Output the [X, Y] coordinate of the center of the cell containing the given text.  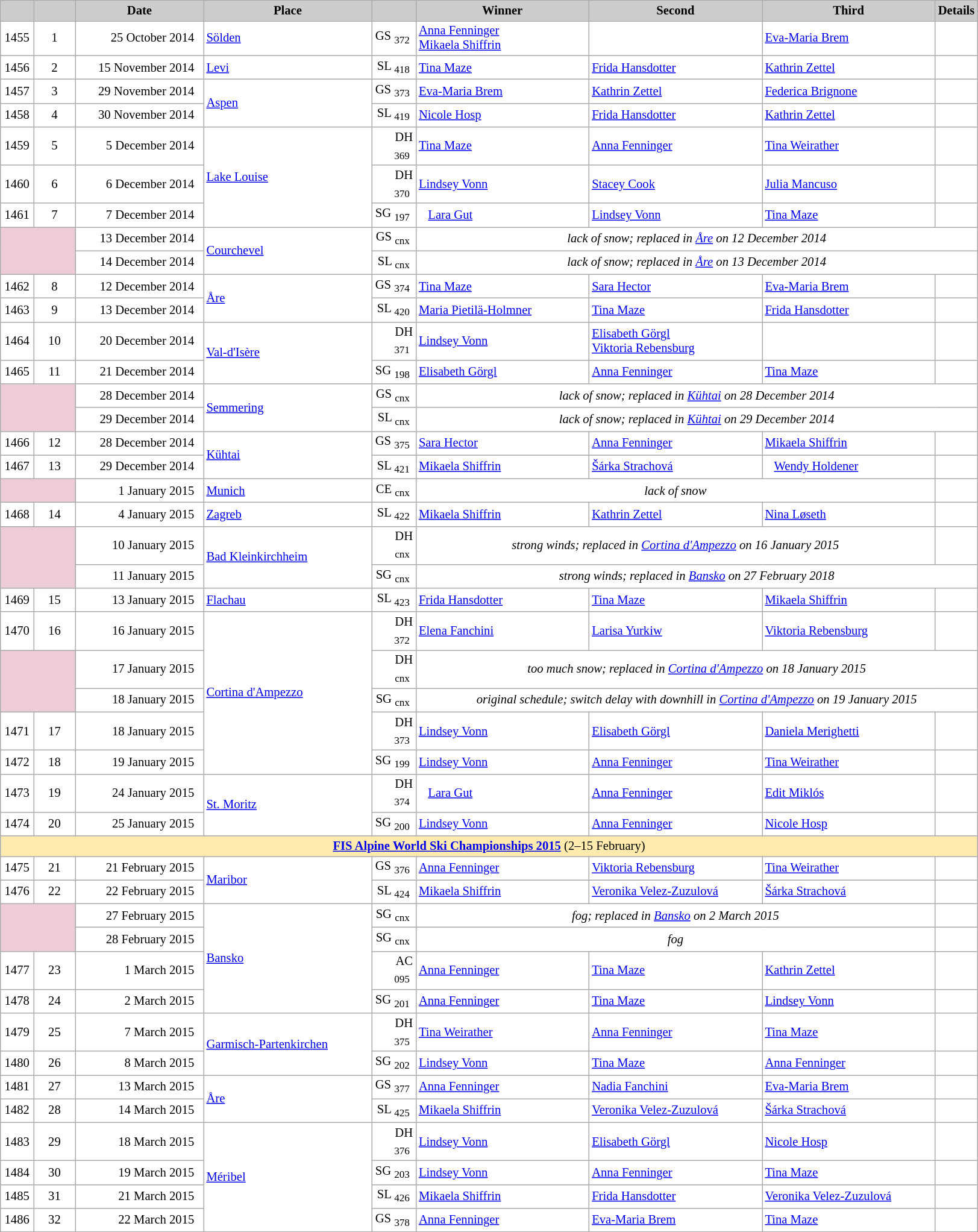
DH 374 [394, 793]
lack of snow; replaced in Kühtai on 29 December 2014 [697, 420]
Zagreb [288, 514]
Aspen [288, 102]
Courchevel [288, 251]
1461 [17, 215]
4 [55, 115]
SG 200 [394, 823]
4 January 2015 [139, 514]
10 [55, 341]
lack of snow; replaced in Åre on 13 December 2014 [697, 263]
SG 201 [394, 1001]
25 January 2015 [139, 823]
1475 [17, 868]
fog; replaced in Bansko on 2 March 2015 [676, 915]
SL 419 [394, 115]
17 [55, 731]
Third [848, 10]
12 December 2014 [139, 286]
DH 370 [394, 184]
1470 [17, 630]
Garmisch-Partenkirchen [288, 1044]
DH 371 [394, 341]
Bansko [288, 958]
8 March 2015 [139, 1063]
SG 202 [394, 1063]
24 [55, 1001]
Levi [288, 68]
21 February 2015 [139, 868]
Elena Fanchini [503, 630]
DH 369 [394, 146]
Lake Louise [288, 177]
1484 [17, 1172]
Maria Pietilä-Holmner [503, 310]
1 January 2015 [139, 491]
7 [55, 215]
CE cnx [394, 491]
GS 372 [394, 38]
Julia Mancuso [848, 184]
Second [675, 10]
SL 421 [394, 467]
Anna Fenninger Mikaela Shiffrin [503, 38]
29 November 2014 [139, 90]
30 [55, 1172]
Flachau [288, 600]
1478 [17, 1001]
Méribel [288, 1177]
5 December 2014 [139, 146]
1455 [17, 38]
6 December 2014 [139, 184]
2 March 2015 [139, 1001]
Elisabeth Görgl Viktoria Rebensburg [675, 341]
16 [55, 630]
SG 199 [394, 762]
SL 424 [394, 892]
Daniela Merighetti [848, 731]
SG 198 [394, 371]
Bad Kleinkirchheim [288, 557]
SL 418 [394, 68]
1458 [17, 115]
1466 [17, 442]
27 February 2015 [139, 915]
DH 373 [394, 731]
1472 [17, 762]
1483 [17, 1142]
1469 [17, 600]
5 [55, 146]
20 December 2014 [139, 341]
Semmering [288, 407]
1465 [17, 371]
1474 [17, 823]
GS 373 [394, 90]
1456 [17, 68]
19 [55, 793]
SG 197 [394, 215]
Val-d'Isère [288, 353]
6 [55, 184]
10 January 2015 [139, 545]
18 March 2015 [139, 1142]
FIS Alpine World Ski Championships 2015 (2–15 February) [489, 846]
25 [55, 1032]
2 [55, 68]
15 [55, 600]
SG 203 [394, 1172]
strong winds; replaced in Bansko on 27 February 2018 [697, 576]
strong winds; replaced in Cortina d'Ampezzo on 16 January 2015 [676, 545]
Nadia Fanchini [675, 1086]
GS 378 [394, 1220]
1482 [17, 1110]
lack of snow [676, 491]
19 January 2015 [139, 762]
1485 [17, 1196]
8 [55, 286]
original schedule; switch delay with downhill in Cortina d'Ampezzo on 19 January 2015 [697, 700]
1 [55, 38]
GS 377 [394, 1086]
1459 [17, 146]
14 December 2014 [139, 263]
SL 425 [394, 1110]
9 [55, 310]
1479 [17, 1032]
13 January 2015 [139, 600]
28 [55, 1110]
7 December 2014 [139, 215]
31 [55, 1196]
1473 [17, 793]
lack of snow; replaced in Åre on 12 December 2014 [697, 239]
SL 426 [394, 1196]
24 January 2015 [139, 793]
Kühtai [288, 454]
Place [288, 10]
SL 422 [394, 514]
7 March 2015 [139, 1032]
1464 [17, 341]
Edit Miklós [848, 793]
25 October 2014 [139, 38]
GS 376 [394, 868]
GS 375 [394, 442]
Nina Løseth [848, 514]
22 March 2015 [139, 1220]
12 [55, 442]
Stacey Cook [675, 184]
20 [55, 823]
32 [55, 1220]
1486 [17, 1220]
Cortina d'Ampezzo [288, 693]
27 [55, 1086]
DH 376 [394, 1142]
19 March 2015 [139, 1172]
1467 [17, 467]
17 January 2015 [139, 669]
Sölden [288, 38]
DH 372 [394, 630]
1476 [17, 892]
14 March 2015 [139, 1110]
1463 [17, 310]
28 February 2015 [139, 939]
14 [55, 514]
too much snow; replaced in Cortina d'Ampezzo on 18 January 2015 [697, 669]
Details [957, 10]
Winner [503, 10]
1480 [17, 1063]
21 [55, 868]
Maribor [288, 880]
29 [55, 1142]
GS 374 [394, 286]
SL 420 [394, 310]
Wendy Holdener [848, 467]
22 February 2015 [139, 892]
11 January 2015 [139, 576]
16 January 2015 [139, 630]
1460 [17, 184]
30 November 2014 [139, 115]
11 [55, 371]
22 [55, 892]
1462 [17, 286]
Larisa Yurkiw [675, 630]
3 [55, 90]
13 [55, 467]
13 March 2015 [139, 1086]
1457 [17, 90]
1477 [17, 970]
SL 423 [394, 600]
lack of snow; replaced in Kühtai on 28 December 2014 [697, 395]
21 December 2014 [139, 371]
Federica Brignone [848, 90]
Munich [288, 491]
1468 [17, 514]
fog [676, 939]
St. Moritz [288, 805]
AC 095 [394, 970]
15 November 2014 [139, 68]
DH 375 [394, 1032]
1481 [17, 1086]
21 March 2015 [139, 1196]
1 March 2015 [139, 970]
23 [55, 970]
26 [55, 1063]
1471 [17, 731]
Date [139, 10]
18 [55, 762]
